Detect which cell encompasses the target text, then output its [X, Y] center coordinate. 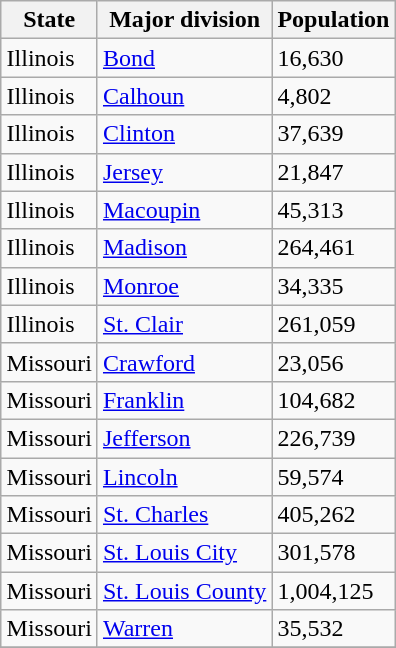
261,059 [334, 324]
59,574 [334, 477]
Lincoln [184, 477]
St. Louis County [184, 591]
Major division [184, 20]
Franklin [184, 400]
21,847 [334, 172]
37,639 [334, 134]
35,532 [334, 629]
23,056 [334, 362]
Madison [184, 248]
Monroe [184, 286]
St. Louis City [184, 553]
Population [334, 20]
264,461 [334, 248]
State [49, 20]
104,682 [334, 400]
226,739 [334, 438]
1,004,125 [334, 591]
16,630 [334, 58]
Macoupin [184, 210]
Jersey [184, 172]
St. Charles [184, 515]
Bond [184, 58]
Clinton [184, 134]
405,262 [334, 515]
Calhoun [184, 96]
4,802 [334, 96]
St. Clair [184, 324]
Crawford [184, 362]
45,313 [334, 210]
Warren [184, 629]
301,578 [334, 553]
34,335 [334, 286]
Jefferson [184, 438]
